Detect which cell encompasses the target text, then output its [x, y] center coordinate. 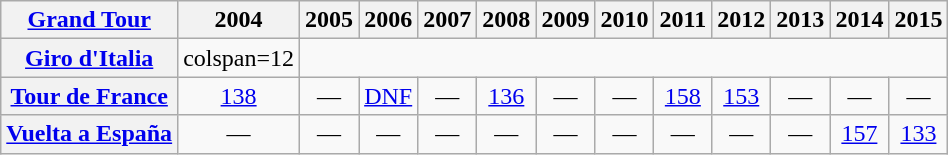
133 [918, 134]
158 [683, 96]
153 [742, 96]
2012 [742, 20]
2013 [800, 20]
2004 [239, 20]
Tour de France [90, 96]
157 [860, 134]
2006 [388, 20]
Vuelta a España [90, 134]
DNF [388, 96]
colspan=12 [239, 58]
2014 [860, 20]
2009 [566, 20]
2005 [330, 20]
Giro d'Italia [90, 58]
138 [239, 96]
2007 [448, 20]
2008 [506, 20]
Grand Tour [90, 20]
136 [506, 96]
2015 [918, 20]
2010 [624, 20]
2011 [683, 20]
